For the text-containing cell, return its midpoint in [x, y] coordinate format. 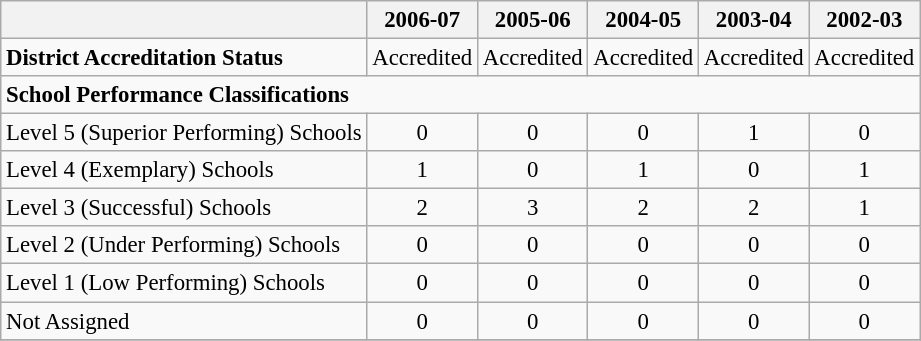
School Performance Classifications [460, 95]
Level 4 (Exemplary) Schools [184, 170]
2004-05 [644, 20]
Level 5 (Superior Performing) Schools [184, 133]
Level 1 (Low Performing) Schools [184, 283]
2006-07 [422, 20]
Level 3 (Successful) Schools [184, 208]
District Accreditation Status [184, 58]
Not Assigned [184, 321]
2005-06 [532, 20]
2002-03 [864, 20]
Level 2 (Under Performing) Schools [184, 245]
2003-04 [754, 20]
3 [532, 208]
